Locate the cell with the specified text and output its (X, Y) center coordinate. 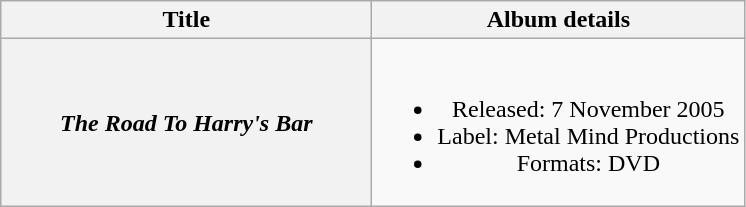
The Road To Harry's Bar (186, 122)
Title (186, 20)
Album details (558, 20)
Released: 7 November 2005Label: Metal Mind ProductionsFormats: DVD (558, 122)
